Determine the [x, y] coordinate at the center of the cell enclosing the given text.  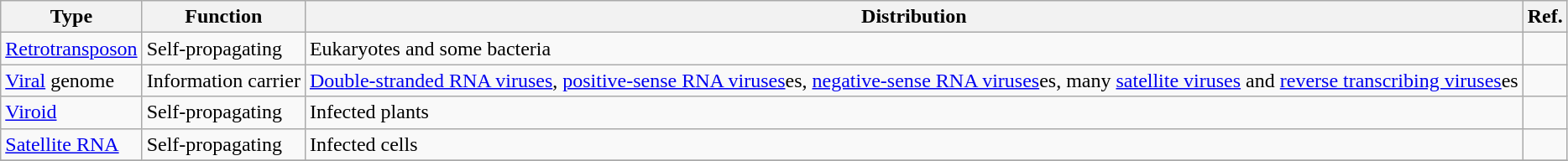
Viral genome [71, 80]
Information carrier [223, 80]
Function [223, 17]
Satellite RNA [71, 144]
Type [71, 17]
Infected plants [913, 112]
Viroid [71, 112]
Eukaryotes and some bacteria [913, 49]
Ref. [1544, 17]
Retrotransposon [71, 49]
Double-stranded RNA viruses, positive-sense RNA viruseses, negative-sense RNA viruseses, many satellite viruses and reverse transcribing viruseses [913, 80]
Distribution [913, 17]
Infected cells [913, 144]
